From the cell containing the given text, extract its center point as [x, y] coordinate. 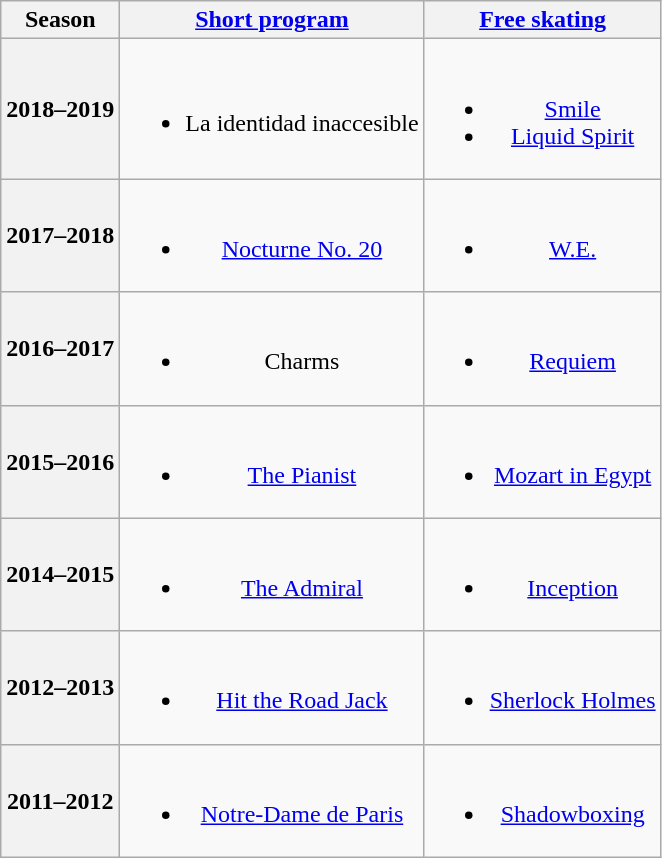
2015–2016 [60, 462]
The Pianist [272, 462]
The Admiral [272, 574]
Shadowboxing [542, 800]
Short program [272, 20]
Smile Liquid Spirit [542, 109]
2012–2013 [60, 688]
Inception [542, 574]
2018–2019 [60, 109]
Sherlock Holmes [542, 688]
Season [60, 20]
2017–2018 [60, 236]
Requiem [542, 348]
Charms [272, 348]
Hit the Road Jack [272, 688]
W.E. [542, 236]
Notre-Dame de Paris [272, 800]
2014–2015 [60, 574]
Nocturne No. 20 [272, 236]
La identidad inaccesible [272, 109]
Free skating [542, 20]
2011–2012 [60, 800]
2016–2017 [60, 348]
Mozart in Egypt [542, 462]
